Detect which cell encompasses the target text, then output its (x, y) center coordinate. 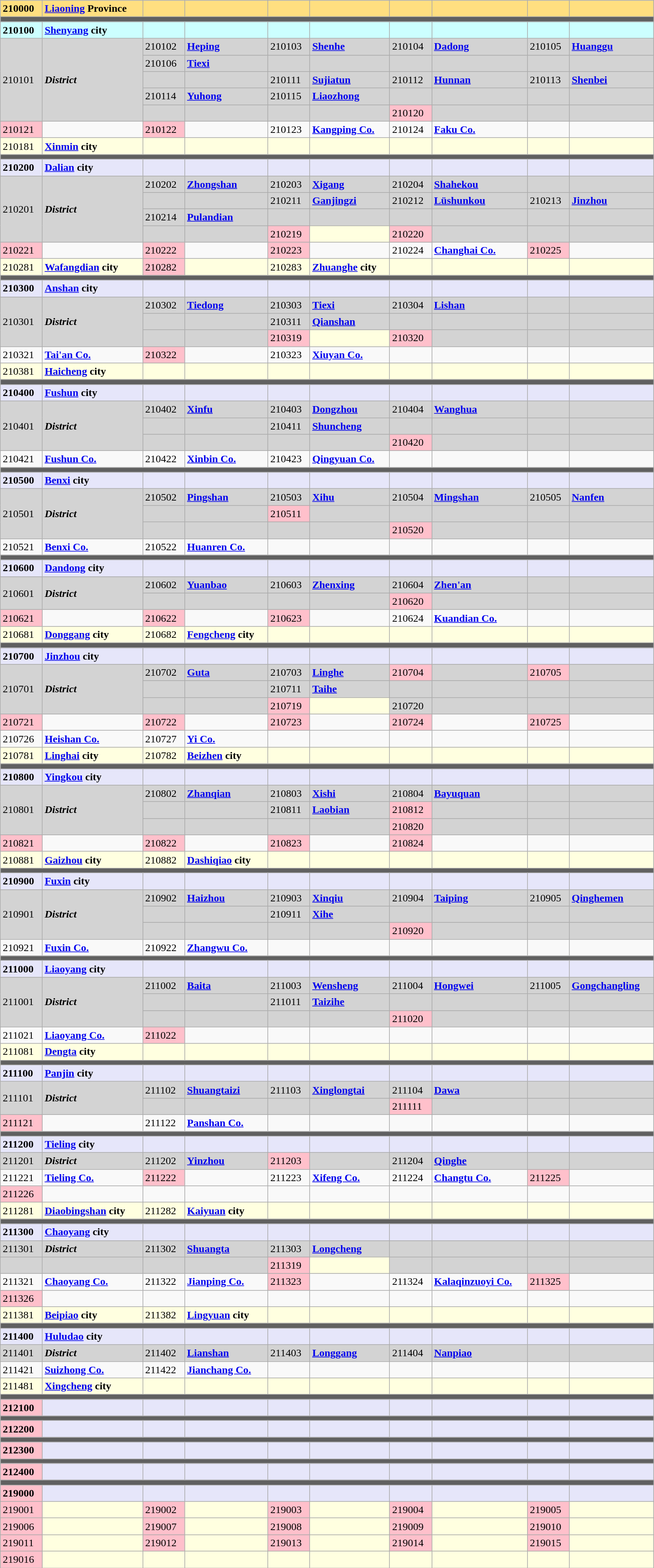
211481 (21, 1386)
Kuandian Co. (480, 618)
210700 (21, 656)
210522 (163, 547)
210221 (21, 251)
Fushun city (92, 393)
Nanfen (612, 497)
210702 (163, 673)
211382 (163, 1315)
Huanggu (612, 47)
Taihe (350, 689)
210400 (21, 393)
212200 (21, 1429)
210624 (411, 618)
210105 (548, 47)
210719 (289, 706)
210000 (21, 9)
Fushun Co. (92, 459)
219005 (548, 1510)
210904 (411, 898)
210322 (163, 355)
Baita (227, 986)
210802 (163, 793)
210320 (411, 338)
211224 (411, 1178)
210304 (411, 305)
Zhangwu Co. (227, 948)
210820 (411, 826)
210404 (411, 409)
Shuncheng (350, 426)
210911 (289, 914)
211324 (411, 1282)
211403 (289, 1353)
211325 (548, 1282)
210420 (411, 443)
Shuangta (227, 1249)
Yi Co. (227, 739)
210822 (163, 843)
Qinghe (480, 1161)
Heishan Co. (92, 739)
211319 (289, 1265)
Taizihe (350, 1002)
Xigang (350, 184)
211020 (411, 1019)
211281 (21, 1211)
211404 (411, 1353)
Fuxin city (92, 881)
210422 (163, 459)
210823 (289, 843)
Wanghua (480, 409)
Shenyang city (92, 30)
210920 (411, 931)
210682 (163, 634)
Kalaqinzuoyi Co. (480, 1282)
Benxi city (92, 481)
210282 (163, 267)
211101 (21, 1098)
Pulandian (227, 217)
211222 (163, 1178)
Ganjingzi (350, 201)
Dandong city (92, 568)
210213 (548, 201)
Xifeng Co. (350, 1178)
219016 (21, 1559)
211422 (163, 1369)
219010 (548, 1526)
210423 (289, 459)
211303 (289, 1249)
210721 (21, 722)
Linghai city (92, 755)
210401 (21, 426)
210124 (411, 129)
211223 (289, 1178)
Xinmin city (92, 146)
Dongzhou (350, 409)
210724 (411, 722)
210500 (21, 481)
211300 (21, 1232)
210502 (163, 497)
211225 (548, 1178)
Liaoyang city (92, 969)
219003 (289, 1510)
210722 (163, 722)
219012 (163, 1543)
210681 (21, 634)
210620 (411, 601)
210602 (163, 585)
219015 (548, 1543)
212300 (21, 1450)
Xinfu (227, 409)
211011 (289, 1002)
212100 (21, 1408)
Sujiatun (350, 80)
Haizhou (227, 898)
210225 (548, 251)
Panjin city (92, 1073)
Changhai Co. (480, 251)
Zhenxing (350, 585)
Hunnan (480, 80)
210121 (21, 129)
219007 (163, 1526)
210604 (411, 585)
Chaoyang Co. (92, 1282)
210503 (289, 497)
Liaoning Province (92, 9)
Longgang (350, 1353)
210726 (21, 739)
211103 (289, 1090)
Dengta city (92, 1052)
Zhongshan (227, 184)
210321 (21, 355)
211202 (163, 1161)
Mingshan (480, 497)
210120 (411, 113)
210800 (21, 777)
Haicheng city (92, 371)
210903 (289, 898)
Yuhong (227, 96)
210902 (163, 898)
211004 (411, 986)
210214 (163, 217)
211322 (163, 1282)
210882 (163, 860)
210302 (163, 305)
210804 (411, 793)
219006 (21, 1526)
210725 (548, 722)
219008 (289, 1526)
211323 (289, 1282)
210101 (21, 80)
210411 (289, 426)
210711 (289, 689)
211001 (21, 1002)
219000 (21, 1493)
210881 (21, 860)
Taiping (480, 898)
210200 (21, 167)
210505 (548, 497)
Donggang city (92, 634)
210113 (548, 80)
Laobian (350, 810)
210501 (21, 514)
210703 (289, 673)
Beizhen city (227, 755)
210812 (411, 810)
Zhen'an (480, 585)
210603 (289, 585)
Xihe (350, 914)
210801 (21, 810)
210212 (411, 201)
210421 (21, 459)
Lüshunkou (480, 201)
Pingshan (227, 497)
211000 (21, 969)
219013 (289, 1543)
Tai'an Co. (92, 355)
Dadong (480, 47)
219014 (411, 1543)
Shuangtaizi (227, 1090)
Tiedong (227, 305)
Huludao city (92, 1336)
210114 (163, 96)
Dawa (480, 1090)
Qianshan (350, 322)
Kaiyuan city (227, 1211)
210301 (21, 322)
Xihu (350, 497)
210403 (289, 409)
Liaozhong (350, 96)
211081 (21, 1052)
210623 (289, 618)
Chaoyang city (92, 1232)
Lingyuan city (227, 1315)
210621 (21, 618)
210104 (411, 47)
210201 (21, 209)
210705 (548, 673)
211400 (21, 1336)
210115 (289, 96)
211326 (21, 1298)
219011 (21, 1543)
211204 (411, 1161)
Lianshan (227, 1353)
210824 (411, 843)
210521 (21, 547)
211226 (21, 1194)
210223 (289, 251)
Xinglongtai (350, 1090)
219009 (411, 1526)
Nanpiao (480, 1353)
Shahekou (480, 184)
Tieling city (92, 1145)
Wensheng (350, 986)
Xinqiu (350, 898)
211100 (21, 1073)
Guta (227, 673)
Xishi (350, 793)
Jianchang Co. (227, 1369)
210311 (289, 322)
211201 (21, 1161)
211104 (411, 1090)
Bayuquan (480, 793)
Zhanqian (227, 793)
211122 (163, 1123)
210181 (21, 146)
211002 (163, 986)
210123 (289, 129)
Yingkou city (92, 777)
210921 (21, 948)
211003 (289, 986)
Kangping Co. (350, 129)
Jinzhou city (92, 656)
Changtu Co. (480, 1178)
211381 (21, 1315)
211021 (21, 1035)
212400 (21, 1472)
210622 (163, 618)
Jinzhou (612, 201)
210323 (289, 355)
Gongchangling (612, 986)
210111 (289, 80)
211102 (163, 1090)
210704 (411, 673)
211282 (163, 1211)
210222 (163, 251)
Huanren Co. (227, 547)
Lishan (480, 305)
Gaizhou city (92, 860)
211005 (548, 986)
Qinghemen (612, 898)
210220 (411, 234)
Xinbin Co. (227, 459)
211301 (21, 1249)
Beipiao city (92, 1315)
Benxi Co. (92, 547)
210803 (289, 793)
Faku Co. (480, 129)
211221 (21, 1178)
Jianping Co. (227, 1282)
210600 (21, 568)
Yinzhou (227, 1161)
Suizhong Co. (92, 1369)
Xiuyan Co. (350, 355)
210303 (289, 305)
210122 (163, 129)
210723 (289, 722)
Wafangdian city (92, 267)
211022 (163, 1035)
211402 (163, 1353)
210402 (163, 409)
219004 (411, 1510)
210601 (21, 593)
219001 (21, 1510)
211200 (21, 1145)
Yuanbao (227, 585)
Linghe (350, 673)
Panshan Co. (227, 1123)
Shenhe (350, 47)
210511 (289, 514)
210106 (163, 63)
210283 (289, 267)
210901 (21, 914)
Fengcheng city (227, 634)
210202 (163, 184)
210781 (21, 755)
210701 (21, 689)
210727 (163, 739)
210922 (163, 948)
Shenbei (612, 80)
210103 (289, 47)
210720 (411, 706)
210281 (21, 267)
210811 (289, 810)
211203 (289, 1161)
219002 (163, 1510)
210381 (21, 371)
210211 (289, 201)
210782 (163, 755)
Zhuanghe city (350, 267)
Anshan city (92, 288)
Dalian city (92, 167)
211121 (21, 1123)
Longcheng (350, 1249)
Fuxin Co. (92, 948)
210300 (21, 288)
210224 (411, 251)
211421 (21, 1369)
Qingyuan Co. (350, 459)
Dashiqiao city (227, 860)
Hongwei (480, 986)
210900 (21, 881)
210203 (289, 184)
210319 (289, 338)
210112 (411, 80)
Liaoyang Co. (92, 1035)
210520 (411, 530)
210102 (163, 47)
210204 (411, 184)
211321 (21, 1282)
210219 (289, 234)
211401 (21, 1353)
Diaobingshan city (92, 1211)
Tieling Co. (92, 1178)
210100 (21, 30)
210821 (21, 843)
210504 (411, 497)
211111 (411, 1106)
Xingcheng city (92, 1386)
Heping (227, 47)
210905 (548, 898)
211302 (163, 1249)
